Extract the [X, Y] coordinate from the center of the cell holding the provided text.  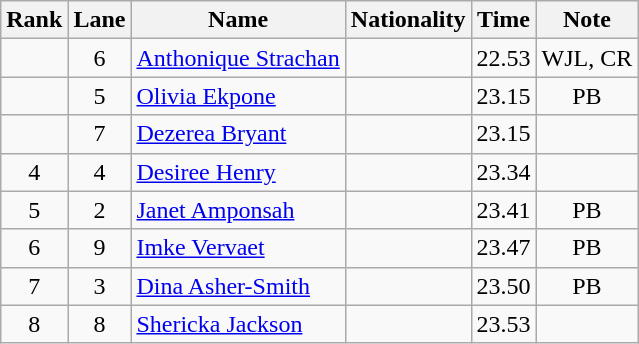
Dina Asher-Smith [238, 286]
Dezerea Bryant [238, 134]
3 [100, 286]
22.53 [504, 58]
23.53 [504, 324]
WJL, CR [587, 58]
23.41 [504, 210]
Name [238, 20]
9 [100, 248]
Note [587, 20]
Desiree Henry [238, 172]
23.50 [504, 286]
Time [504, 20]
Nationality [408, 20]
Janet Amponsah [238, 210]
Shericka Jackson [238, 324]
23.47 [504, 248]
Olivia Ekpone [238, 96]
23.34 [504, 172]
Lane [100, 20]
Anthonique Strachan [238, 58]
Rank [34, 20]
Imke Vervaet [238, 248]
2 [100, 210]
